Provide the [X, Y] coordinate of the cell's center where the given text is located.  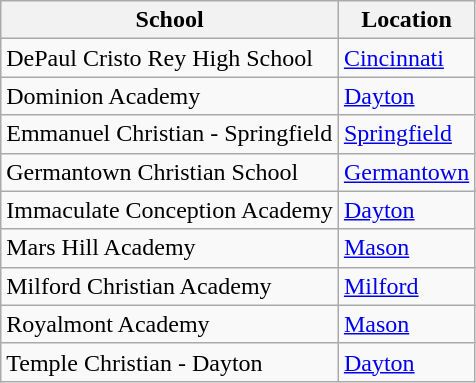
Royalmont Academy [170, 324]
School [170, 20]
Cincinnati [406, 58]
Germantown Christian School [170, 172]
Temple Christian - Dayton [170, 362]
Milford Christian Academy [170, 286]
DePaul Cristo Rey High School [170, 58]
Location [406, 20]
Springfield [406, 134]
Dominion Academy [170, 96]
Germantown [406, 172]
Immaculate Conception Academy [170, 210]
Mars Hill Academy [170, 248]
Milford [406, 286]
Emmanuel Christian - Springfield [170, 134]
